Output the [X, Y] coordinate of the center of the cell containing the given text.  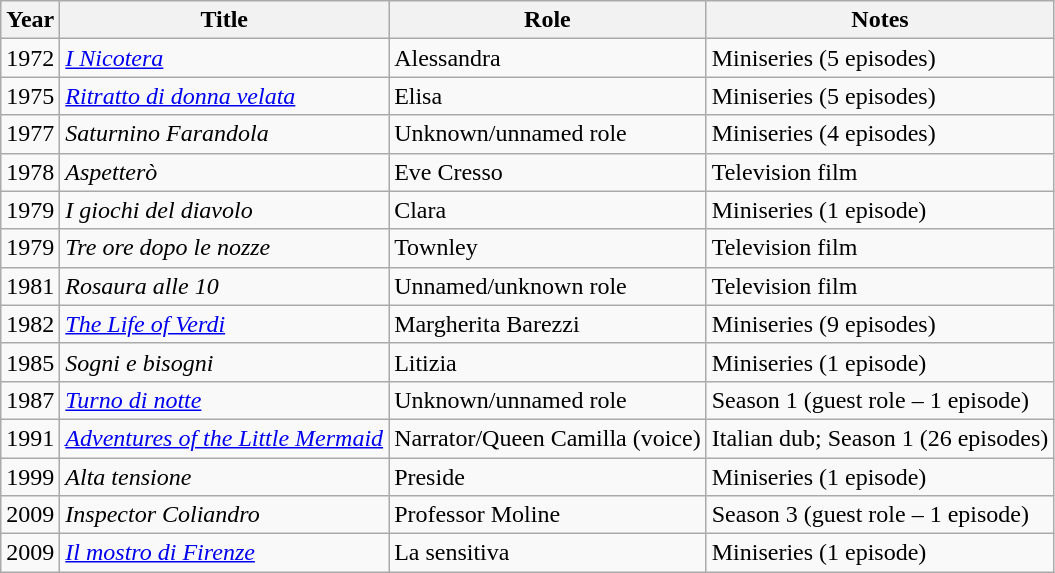
I giochi del diavolo [224, 210]
Eve Cresso [548, 172]
Margherita Barezzi [548, 324]
I Nicotera [224, 58]
Title [224, 20]
1982 [30, 324]
1977 [30, 134]
Inspector Coliandro [224, 515]
The Life of Verdi [224, 324]
Year [30, 20]
1985 [30, 362]
Townley [548, 248]
Alta tensione [224, 477]
Il mostro di Firenze [224, 553]
Ritratto di donna velata [224, 96]
Narrator/Queen Camilla (voice) [548, 438]
Turno di notte [224, 400]
Aspetterò [224, 172]
Clara [548, 210]
Professor Moline [548, 515]
Miniseries (9 episodes) [880, 324]
Tre ore dopo le nozze [224, 248]
Saturnino Farandola [224, 134]
Sogni e bisogni [224, 362]
Alessandra [548, 58]
Season 3 (guest role – 1 episode) [880, 515]
Litizia [548, 362]
1999 [30, 477]
1972 [30, 58]
1978 [30, 172]
Season 1 (guest role – 1 episode) [880, 400]
Rosaura alle 10 [224, 286]
1975 [30, 96]
Miniseries (4 episodes) [880, 134]
Elisa [548, 96]
Preside [548, 477]
1991 [30, 438]
La sensitiva [548, 553]
Adventures of the Little Mermaid [224, 438]
1987 [30, 400]
Role [548, 20]
Unnamed/unknown role [548, 286]
Italian dub; Season 1 (26 episodes) [880, 438]
Notes [880, 20]
1981 [30, 286]
